Provide the [X, Y] coordinate of the cell's center where the given text is located.  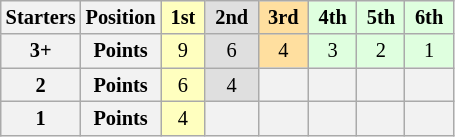
3+ [41, 51]
2nd [232, 17]
5th [381, 17]
6th [429, 17]
4th [333, 17]
Starters [41, 17]
3rd [283, 17]
9 [184, 51]
3 [333, 51]
Position [121, 17]
1st [184, 17]
